Search for the cell housing the specified text and yield its (x, y) center coordinate. 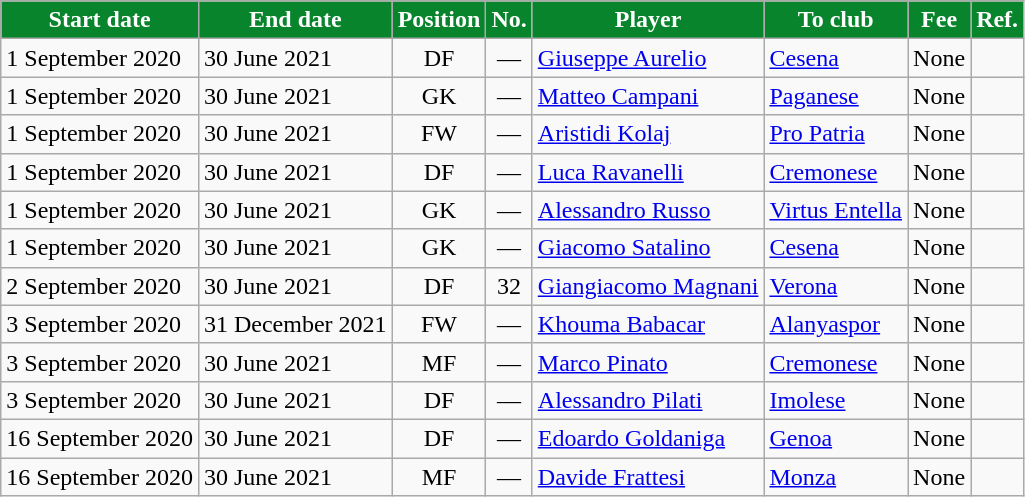
Virtus Entella (836, 210)
Pro Patria (836, 134)
Fee (940, 20)
Aristidi Kolaj (648, 134)
Ref. (998, 20)
32 (509, 286)
Giacomo Satalino (648, 248)
Matteo Campani (648, 96)
Monza (836, 477)
No. (509, 20)
2 September 2020 (100, 286)
To club (836, 20)
Edoardo Goldaniga (648, 438)
End date (295, 20)
Genoa (836, 438)
Giangiacomo Magnani (648, 286)
Player (648, 20)
Marco Pinato (648, 362)
Giuseppe Aurelio (648, 58)
Davide Frattesi (648, 477)
Alessandro Russo (648, 210)
Imolese (836, 400)
Khouma Babacar (648, 324)
Paganese (836, 96)
Start date (100, 20)
31 December 2021 (295, 324)
Position (439, 20)
Alessandro Pilati (648, 400)
Alanyaspor (836, 324)
Verona (836, 286)
Luca Ravanelli (648, 172)
